For the text-containing cell, return its midpoint in (X, Y) coordinate format. 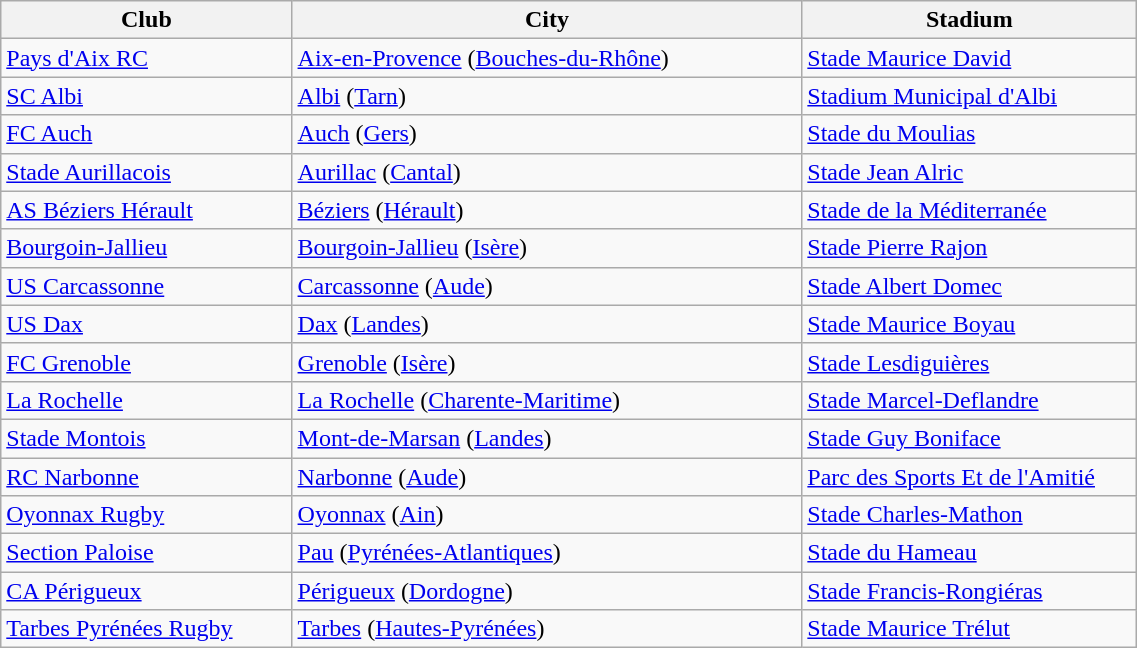
Tarbes (Hautes-Pyrénées) (547, 629)
Section Paloise (146, 553)
Stade du Hameau (970, 553)
Auch (Gers) (547, 134)
Aix-en-Provence (Bouches-du-Rhône) (547, 58)
Aurillac (Cantal) (547, 172)
Périgueux (Dordogne) (547, 591)
Stade Maurice Trélut (970, 629)
Stade Albert Domec (970, 286)
Stade Pierre Rajon (970, 248)
Stade Maurice David (970, 58)
Carcassonne (Aude) (547, 286)
Stade Charles-Mathon (970, 515)
Dax (Landes) (547, 324)
Parc des Sports Et de l'Amitié (970, 477)
Bourgoin-Jallieu (Isère) (547, 248)
Mont-de-Marsan (Landes) (547, 438)
SC Albi (146, 96)
Stade du Moulias (970, 134)
Club (146, 20)
Stade de la Méditerranée (970, 210)
CA Périgueux (146, 591)
Stade Maurice Boyau (970, 324)
FC Auch (146, 134)
Tarbes Pyrénées Rugby (146, 629)
Oyonnax (Ain) (547, 515)
Stade Jean Alric (970, 172)
US Carcassonne (146, 286)
FC Grenoble (146, 362)
Oyonnax Rugby (146, 515)
Stade Aurillacois (146, 172)
Béziers (Hérault) (547, 210)
Pau (Pyrénées-Atlantiques) (547, 553)
Grenoble (Isère) (547, 362)
Albi (Tarn) (547, 96)
Pays d'Aix RC (146, 58)
Stadium (970, 20)
Stade Lesdiguières (970, 362)
RC Narbonne (146, 477)
Stade Francis-Rongiéras (970, 591)
La Rochelle (Charente-Maritime) (547, 400)
Stade Guy Boniface (970, 438)
City (547, 20)
AS Béziers Hérault (146, 210)
US Dax (146, 324)
Bourgoin-Jallieu (146, 248)
Narbonne (Aude) (547, 477)
Stadium Municipal d'Albi (970, 96)
Stade Marcel-Deflandre (970, 400)
Stade Montois (146, 438)
La Rochelle (146, 400)
